Capture the cell that displays the provided text and extract its [x, y] central coordinate. 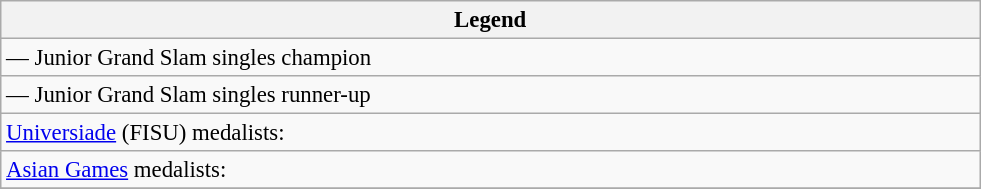
Universiade (FISU) medalists: [490, 133]
Legend [490, 20]
— Junior Grand Slam singles runner-up [490, 95]
— Junior Grand Slam singles champion [490, 58]
Asian Games medalists: [490, 170]
